Search for the cell housing the specified text and yield its (x, y) center coordinate. 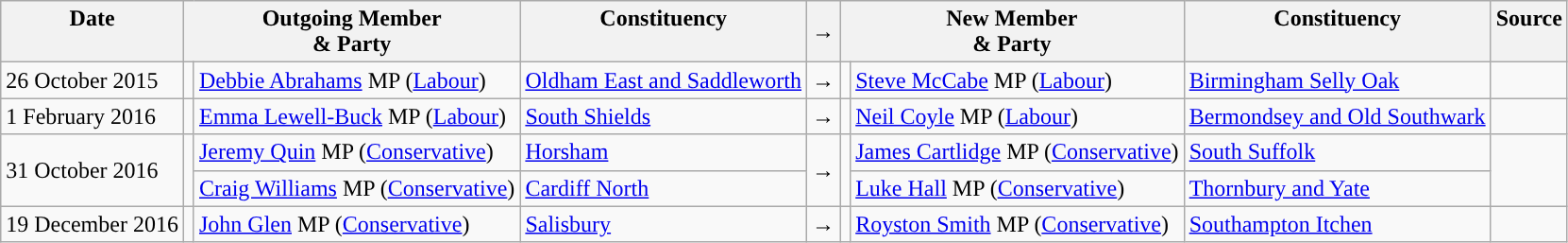
19 December 2016 (93, 224)
26 October 2015 (93, 80)
1 February 2016 (93, 116)
Steve McCabe MP (Labour) (1018, 80)
Southampton Itchen (1337, 224)
Date (93, 32)
Jeremy Quin MP (Conservative) (357, 152)
South Shields (664, 116)
New Member& Party (1012, 32)
Horsham (664, 152)
Emma Lewell-Buck MP (Labour) (357, 116)
Luke Hall MP (Conservative) (1018, 188)
Neil Coyle MP (Labour) (1018, 116)
Source (1529, 32)
South Suffolk (1337, 152)
Bermondsey and Old Southwark (1337, 116)
Cardiff North (664, 188)
Royston Smith MP (Conservative) (1018, 224)
Outgoing Member& Party (351, 32)
Thornbury and Yate (1337, 188)
Craig Williams MP (Conservative) (357, 188)
Oldham East and Saddleworth (664, 80)
Salisbury (664, 224)
31 October 2016 (93, 170)
John Glen MP (Conservative) (357, 224)
Birmingham Selly Oak (1337, 80)
Debbie Abrahams MP (Labour) (357, 80)
James Cartlidge MP (Conservative) (1018, 152)
